Provide the (x, y) coordinate of the cell's center where the given text is located.  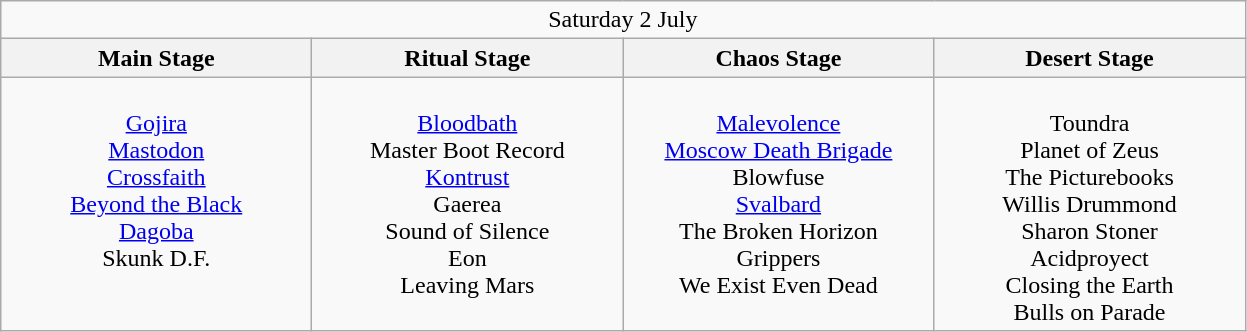
Toundra Planet of Zeus The Picturebooks Willis Drummond Sharon Stoner Acidproyect Closing the Earth Bulls on Parade (1090, 204)
Saturday 2 July (623, 20)
Main Stage (156, 58)
Ritual Stage (468, 58)
Desert Stage (1090, 58)
Chaos Stage (778, 58)
Bloodbath Master Boot Record Kontrust Gaerea Sound of Silence Eon Leaving Mars (468, 204)
Malevolence Moscow Death Brigade Blowfuse Svalbard The Broken Horizon Grippers We Exist Even Dead (778, 204)
Gojira Mastodon Crossfaith Beyond the Black Dagoba Skunk D.F. (156, 204)
